Capture the cell that displays the provided text and extract its [x, y] central coordinate. 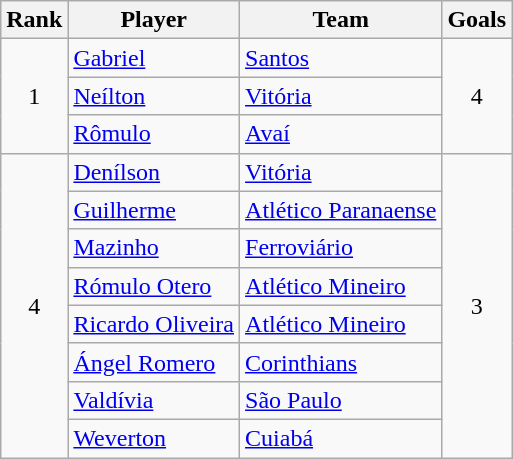
3 [477, 305]
Ricardo Oliveira [154, 324]
Rómulo Otero [154, 286]
1 [34, 96]
Rank [34, 20]
Neílton [154, 96]
Rômulo [154, 134]
Cuiabá [341, 438]
Denílson [154, 172]
Valdívia [154, 400]
Team [341, 20]
Player [154, 20]
Santos [341, 58]
Goals [477, 20]
Atlético Paranaense [341, 210]
Corinthians [341, 362]
Avaí [341, 134]
Weverton [154, 438]
Mazinho [154, 248]
Ángel Romero [154, 362]
Gabriel [154, 58]
Guilherme [154, 210]
Ferroviário [341, 248]
São Paulo [341, 400]
